Search for the cell housing the specified text and yield its (x, y) center coordinate. 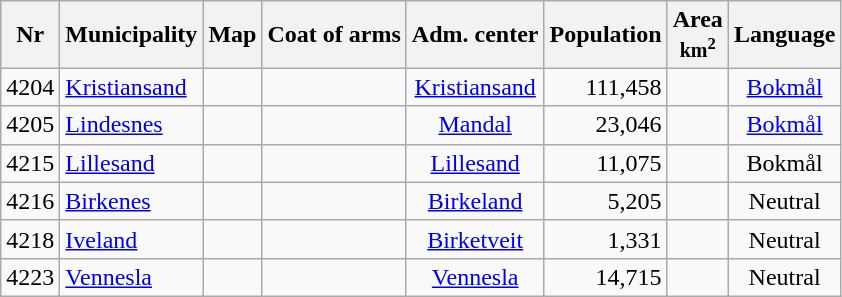
Iveland (132, 239)
4215 (30, 163)
Mandal (475, 125)
1,331 (606, 239)
Map (232, 34)
4205 (30, 125)
Population (606, 34)
4223 (30, 277)
Language (784, 34)
4218 (30, 239)
Nr (30, 34)
4216 (30, 201)
4204 (30, 87)
Municipality (132, 34)
Areakm2 (698, 34)
Birkeland (475, 201)
14,715 (606, 277)
11,075 (606, 163)
Lindesnes (132, 125)
23,046 (606, 125)
Birkenes (132, 201)
Adm. center (475, 34)
111,458 (606, 87)
Coat of arms (334, 34)
5,205 (606, 201)
Birketveit (475, 239)
